Extract the (X, Y) coordinate from the center of the cell holding the provided text.  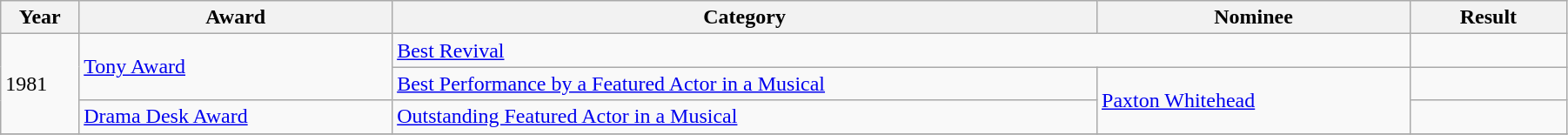
Outstanding Featured Actor in a Musical (745, 117)
Category (745, 17)
Paxton Whitehead (1254, 100)
Result (1488, 17)
Best Revival (901, 51)
Best Performance by a Featured Actor in a Musical (745, 84)
Year (40, 17)
Drama Desk Award (236, 117)
Nominee (1254, 17)
Award (236, 17)
Tony Award (236, 67)
1981 (40, 84)
